Output the (x, y) coordinate of the center of the cell containing the given text.  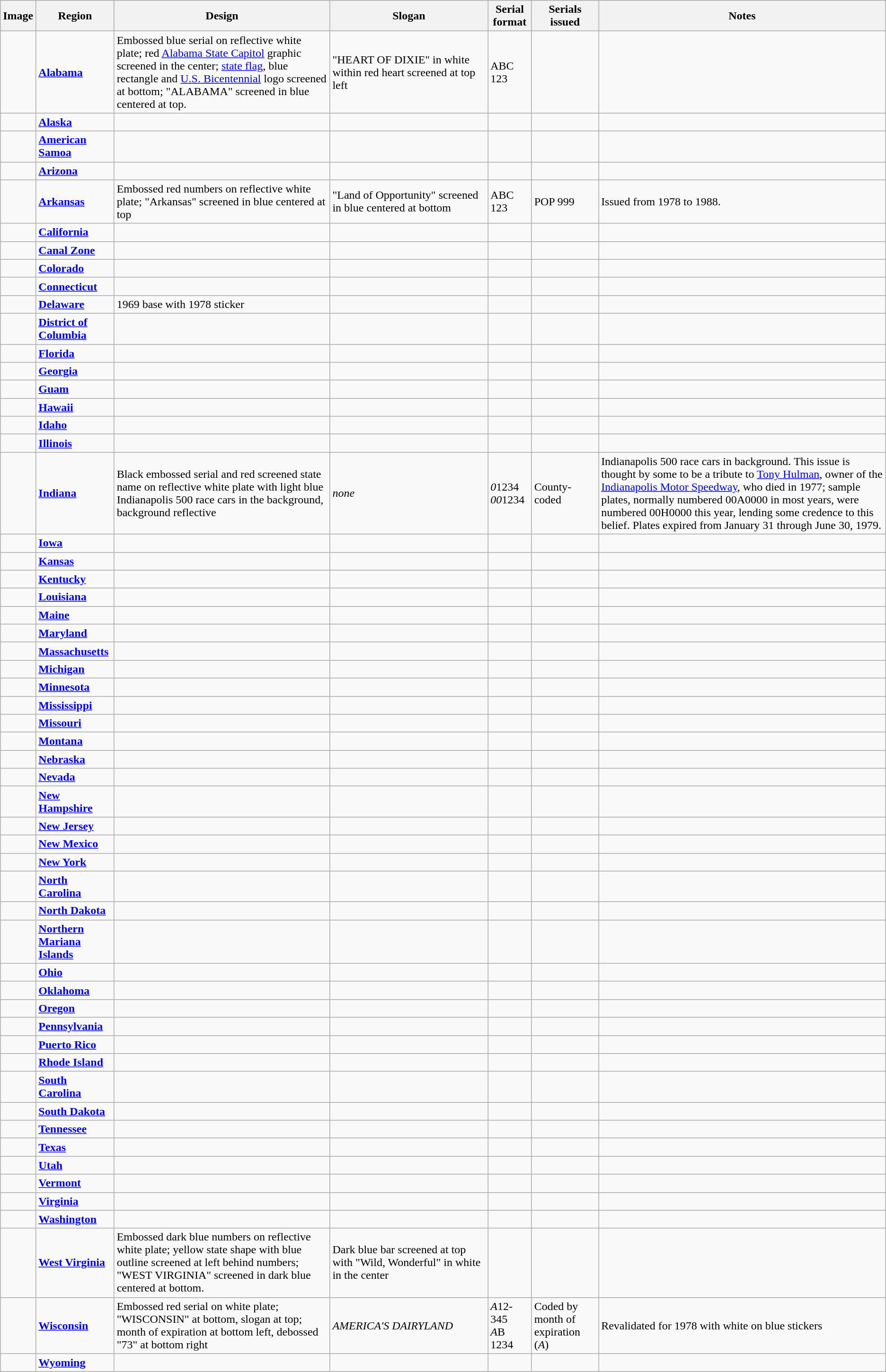
Puerto Rico (75, 1044)
New Hampshire (75, 801)
Image (18, 16)
California (75, 232)
Serials issued (565, 16)
American Samoa (75, 147)
Vermont (75, 1183)
County-coded (565, 493)
Michigan (75, 669)
Wisconsin (75, 1326)
POP 999 (565, 202)
Rhode Island (75, 1063)
Design (222, 16)
Alaska (75, 122)
Embossed red serial on white plate; "WISCONSIN" at bottom, slogan at top; month of expiration at bottom left, debossed "73" at bottom right (222, 1326)
Coded by month of expiration (A) (565, 1326)
Texas (75, 1147)
Canal Zone (75, 250)
Alabama (75, 72)
South Dakota (75, 1111)
Oklahoma (75, 990)
Issued from 1978 to 1988. (742, 202)
Arkansas (75, 202)
Nevada (75, 777)
Virginia (75, 1201)
Georgia (75, 371)
Serial format (510, 16)
Embossed red numbers on reflective white plate; "Arkansas" screened in blue centered at top (222, 202)
Dark blue bar screened at top with "Wild, Wonderful" in white in the center (409, 1263)
North Carolina (75, 887)
Ohio (75, 972)
none (409, 493)
Nebraska (75, 759)
District ofColumbia (75, 328)
Colorado (75, 268)
1969 base with 1978 sticker (222, 304)
North Dakota (75, 911)
"HEART OF DIXIE" in white within red heart screened at top left (409, 72)
Notes (742, 16)
Florida (75, 353)
Hawaii (75, 407)
Minnesota (75, 687)
West Virginia (75, 1263)
Wyoming (75, 1363)
Mississippi (75, 705)
A12-345AB 1234 (510, 1326)
New York (75, 862)
Arizona (75, 171)
Indiana (75, 493)
Missouri (75, 723)
Maryland (75, 633)
Guam (75, 389)
Northern Mariana Islands (75, 941)
Massachusetts (75, 651)
Slogan (409, 16)
Delaware (75, 304)
Region (75, 16)
Montana (75, 741)
Idaho (75, 425)
Oregon (75, 1008)
AMERICA'S DAIRYLAND (409, 1326)
Kentucky (75, 579)
Washington (75, 1219)
"Land of Opportunity" screened in blue centered at bottom (409, 202)
South Carolina (75, 1087)
Maine (75, 615)
Revalidated for 1978 with white on blue stickers (742, 1326)
Louisiana (75, 597)
Iowa (75, 543)
New Jersey (75, 826)
New Mexico (75, 844)
Pennsylvania (75, 1026)
Illinois (75, 443)
01234001234 (510, 493)
Tennessee (75, 1129)
Kansas (75, 561)
Utah (75, 1165)
Connecticut (75, 286)
